Extract the [x, y] coordinate from the center of the cell holding the provided text.  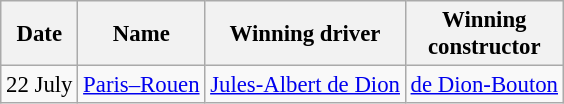
22 July [40, 85]
Winning driver [305, 34]
Paris–Rouen [142, 85]
Winningconstructor [484, 34]
Jules-Albert de Dion [305, 85]
Date [40, 34]
de Dion-Bouton [484, 85]
Name [142, 34]
